Determine the [x, y] coordinate at the center of the cell enclosing the given text.  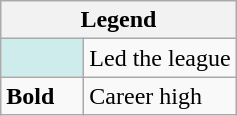
Bold [42, 96]
Led the league [160, 58]
Legend [118, 20]
Career high [160, 96]
